Determine the [x, y] coordinate at the center of the cell enclosing the given text.  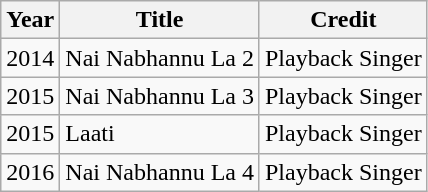
2014 [30, 58]
Credit [343, 20]
Title [160, 20]
2016 [30, 172]
Year [30, 20]
Nai Nabhannu La 4 [160, 172]
Laati [160, 134]
Nai Nabhannu La 3 [160, 96]
Nai Nabhannu La 2 [160, 58]
